Extract the (x, y) coordinate from the center of the cell holding the provided text.  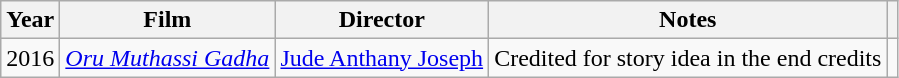
Film (168, 20)
Oru Muthassi Gadha (168, 58)
Jude Anthany Joseph (382, 58)
2016 (30, 58)
Credited for story idea in the end credits (688, 58)
Year (30, 20)
Notes (688, 20)
Director (382, 20)
